Locate the cell with the specified text and output its [X, Y] center coordinate. 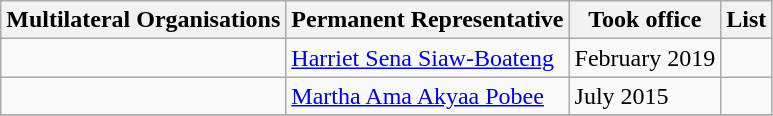
February 2019 [645, 58]
Multilateral Organisations [144, 20]
List [746, 20]
Martha Ama Akyaa Pobee [428, 96]
Took office [645, 20]
July 2015 [645, 96]
Permanent Representative [428, 20]
Harriet Sena Siaw-Boateng [428, 58]
